Output the (X, Y) coordinate of the center of the cell containing the given text.  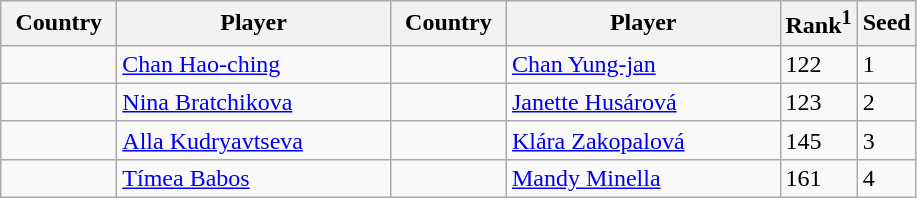
Alla Kudryavtseva (254, 140)
Mandy Minella (643, 178)
Chan Hao-ching (254, 64)
122 (818, 64)
Rank1 (818, 24)
Klára Zakopalová (643, 140)
161 (818, 178)
2 (886, 102)
1 (886, 64)
Seed (886, 24)
4 (886, 178)
3 (886, 140)
Chan Yung-jan (643, 64)
Tímea Babos (254, 178)
Janette Husárová (643, 102)
Nina Bratchikova (254, 102)
123 (818, 102)
145 (818, 140)
